Return the (X, Y) coordinate for the center point of the cell that contains the specified text.  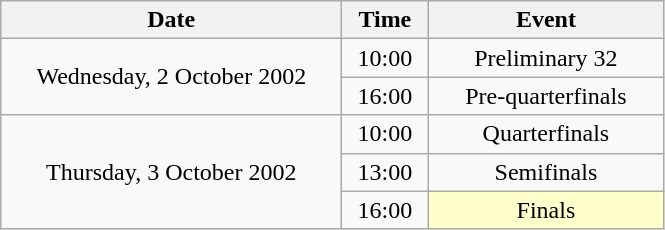
Event (546, 20)
Time (385, 20)
Wednesday, 2 October 2002 (172, 77)
Thursday, 3 October 2002 (172, 172)
Quarterfinals (546, 134)
Date (172, 20)
Finals (546, 210)
Pre-quarterfinals (546, 96)
Semifinals (546, 172)
Preliminary 32 (546, 58)
13:00 (385, 172)
